Pinpoint the cell where the given text exists, returning its (X, Y) midpoint coordinate. 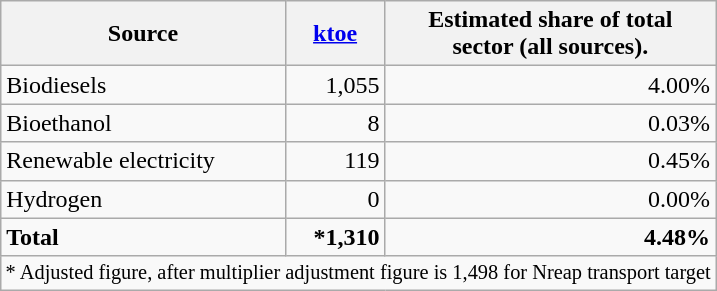
* Adjusted figure, after multiplier adjustment figure is 1,498 for Nreap transport target (358, 273)
8 (335, 123)
Total (143, 237)
Source (143, 34)
0 (335, 199)
4.48% (550, 237)
Estimated share of totalsector (all sources). (550, 34)
0.03% (550, 123)
ktoe (335, 34)
119 (335, 161)
*1,310 (335, 237)
1,055 (335, 85)
Renewable electricity (143, 161)
0.45% (550, 161)
Bioethanol (143, 123)
Biodiesels (143, 85)
4.00% (550, 85)
0.00% (550, 199)
Hydrogen (143, 199)
